For the text-containing cell, return its midpoint in [X, Y] coordinate format. 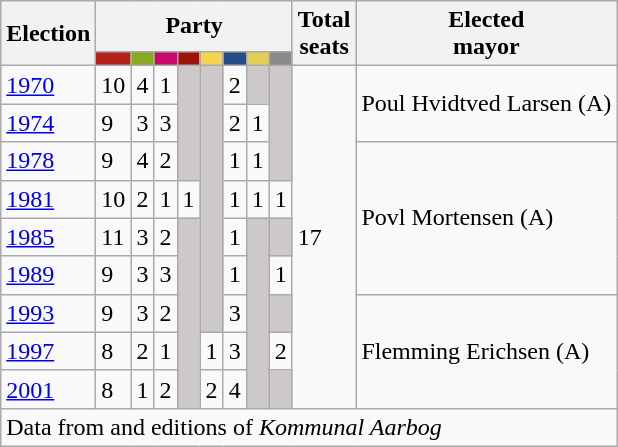
17 [324, 238]
1970 [48, 85]
1993 [48, 313]
Povl Mortensen (A) [486, 218]
1997 [48, 351]
Flemming Erichsen (A) [486, 351]
1974 [48, 123]
Totalseats [324, 34]
1978 [48, 161]
Poul Hvidtved Larsen (A) [486, 104]
Party [194, 26]
Election [48, 34]
1989 [48, 275]
Data from and editions of Kommunal Aarbog [309, 427]
1981 [48, 199]
1985 [48, 237]
11 [114, 237]
2001 [48, 389]
Electedmayor [486, 34]
